For the text-containing cell, return its midpoint in [X, Y] coordinate format. 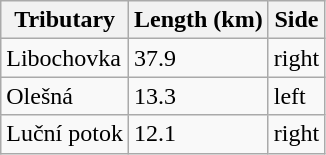
37.9 [198, 58]
12.1 [198, 134]
Tributary [65, 20]
Length (km) [198, 20]
left [296, 96]
Libochovka [65, 58]
Luční potok [65, 134]
Side [296, 20]
13.3 [198, 96]
Olešná [65, 96]
